Return [X, Y] of the center of cell containing provided text 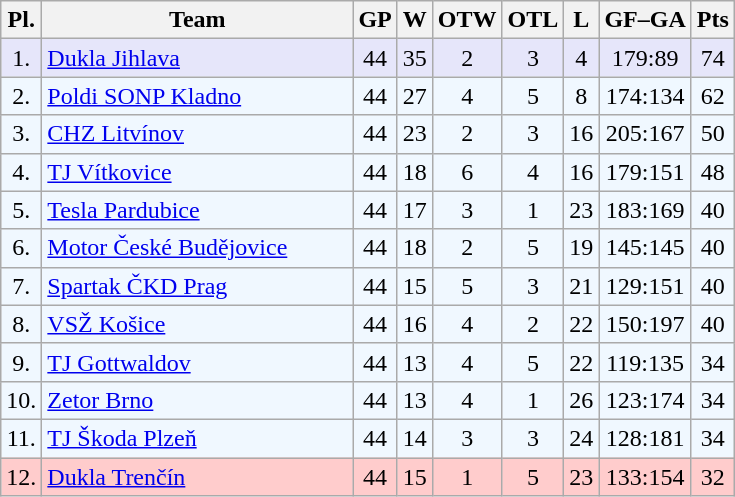
Tesla Pardubice [198, 210]
Dukla Jihlava [198, 58]
129:151 [645, 286]
145:145 [645, 248]
Team [198, 20]
62 [712, 96]
27 [414, 96]
2. [22, 96]
5. [22, 210]
1. [22, 58]
179:89 [645, 58]
12. [22, 477]
TJ Škoda Plzeň [198, 438]
8. [22, 324]
TJ Gottwaldov [198, 362]
24 [582, 438]
119:135 [645, 362]
6 [467, 172]
14 [414, 438]
Dukla Trenčín [198, 477]
150:197 [645, 324]
3. [22, 134]
48 [712, 172]
19 [582, 248]
GF–GA [645, 20]
8 [582, 96]
183:169 [645, 210]
32 [712, 477]
Pts [712, 20]
26 [582, 400]
W [414, 20]
L [582, 20]
TJ Vítkovice [198, 172]
10. [22, 400]
6. [22, 248]
21 [582, 286]
OTW [467, 20]
128:181 [645, 438]
Poldi SONP Kladno [198, 96]
179:151 [645, 172]
35 [414, 58]
205:167 [645, 134]
74 [712, 58]
133:154 [645, 477]
Spartak ČKD Prag [198, 286]
50 [712, 134]
Zetor Brno [198, 400]
CHZ Litvínov [198, 134]
7. [22, 286]
Pl. [22, 20]
4. [22, 172]
11. [22, 438]
123:174 [645, 400]
174:134 [645, 96]
Motor České Budějovice [198, 248]
9. [22, 362]
GP [375, 20]
17 [414, 210]
VSŽ Košice [198, 324]
OTL [533, 20]
